Scan for the cell matching the given text and deliver its (x, y) coordinate at center. 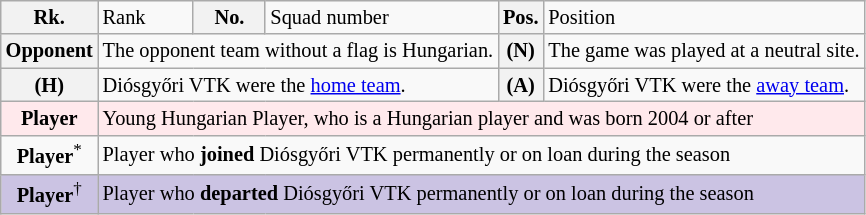
Player (50, 118)
Player* (50, 154)
Position (704, 17)
Squad number (382, 17)
Diósgyőri VTK were the away team. (704, 85)
Player† (50, 194)
The game was played at a neutral site. (704, 51)
Player who joined Diósgyőri VTK permanently or on loan during the season (482, 154)
Player who departed Diósgyőri VTK permanently or on loan during the season (482, 194)
Rk. (50, 17)
Opponent (50, 51)
No. (229, 17)
(N) (520, 51)
Pos. (520, 17)
Diósgyőri VTK were the home team. (298, 85)
(A) (520, 85)
(H) (50, 85)
Rank (146, 17)
The opponent team without a flag is Hungarian. (298, 51)
Young Hungarian Player, who is a Hungarian player and was born 2004 or after (482, 118)
